Capture the cell that displays the provided text and extract its [X, Y] central coordinate. 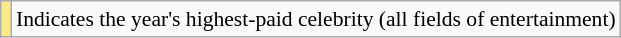
Indicates the year's highest-paid celebrity (all fields of entertainment) [316, 19]
